Return the [X, Y] coordinate for the center point of the cell that contains the specified text.  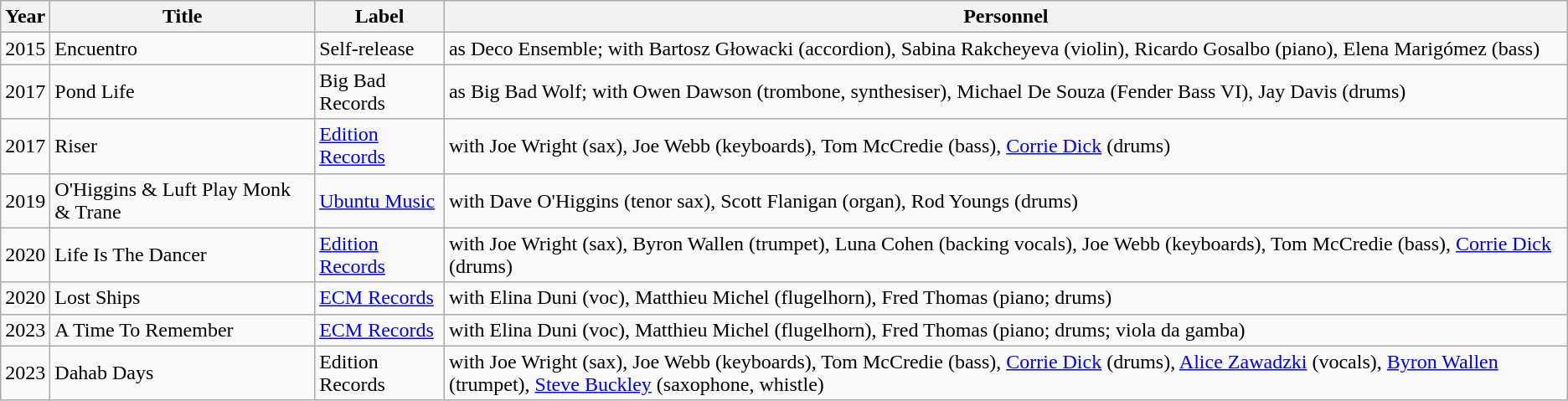
2019 [25, 201]
Lost Ships [183, 298]
with Joe Wright (sax), Joe Webb (keyboards), Tom McCredie (bass), Corrie Dick (drums) [1005, 146]
O'Higgins & Luft Play Monk & Trane [183, 201]
Personnel [1005, 17]
with Joe Wright (sax), Byron Wallen (trumpet), Luna Cohen (backing vocals), Joe Webb (keyboards), Tom McCredie (bass), Corrie Dick (drums) [1005, 254]
Title [183, 17]
Encuentro [183, 49]
Ubuntu Music [380, 201]
Year [25, 17]
with Elina Duni (voc), Matthieu Michel (flugelhorn), Fred Thomas (piano; drums; viola da gamba) [1005, 330]
with Dave O'Higgins (tenor sax), Scott Flanigan (organ), Rod Youngs (drums) [1005, 201]
Self-release [380, 49]
as Deco Ensemble; with Bartosz Głowacki (accordion), Sabina Rakcheyeva (violin), Ricardo Gosalbo (piano), Elena Marigómez (bass) [1005, 49]
Pond Life [183, 92]
Label [380, 17]
Dahab Days [183, 373]
Big Bad Records [380, 92]
with Elina Duni (voc), Matthieu Michel (flugelhorn), Fred Thomas (piano; drums) [1005, 298]
Riser [183, 146]
A Time To Remember [183, 330]
as Big Bad Wolf; with Owen Dawson (trombone, synthesiser), Michael De Souza (Fender Bass VI), Jay Davis (drums) [1005, 92]
2015 [25, 49]
Life Is The Dancer [183, 254]
